Locate the cell with the specified text and output its [X, Y] center coordinate. 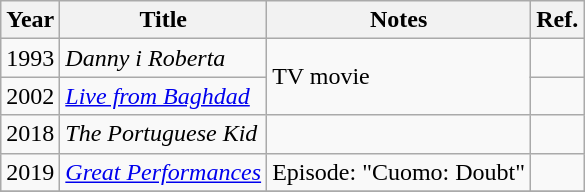
Year [30, 20]
Ref. [558, 20]
Title [164, 20]
2002 [30, 96]
Great Performances [164, 172]
Live from Baghdad [164, 96]
TV movie [399, 77]
2018 [30, 134]
2019 [30, 172]
Danny i Roberta [164, 58]
Notes [399, 20]
1993 [30, 58]
Episode: "Cuomo: Doubt" [399, 172]
The Portuguese Kid [164, 134]
